Identify which cell holds the provided text, then report its [X, Y] central coordinate. 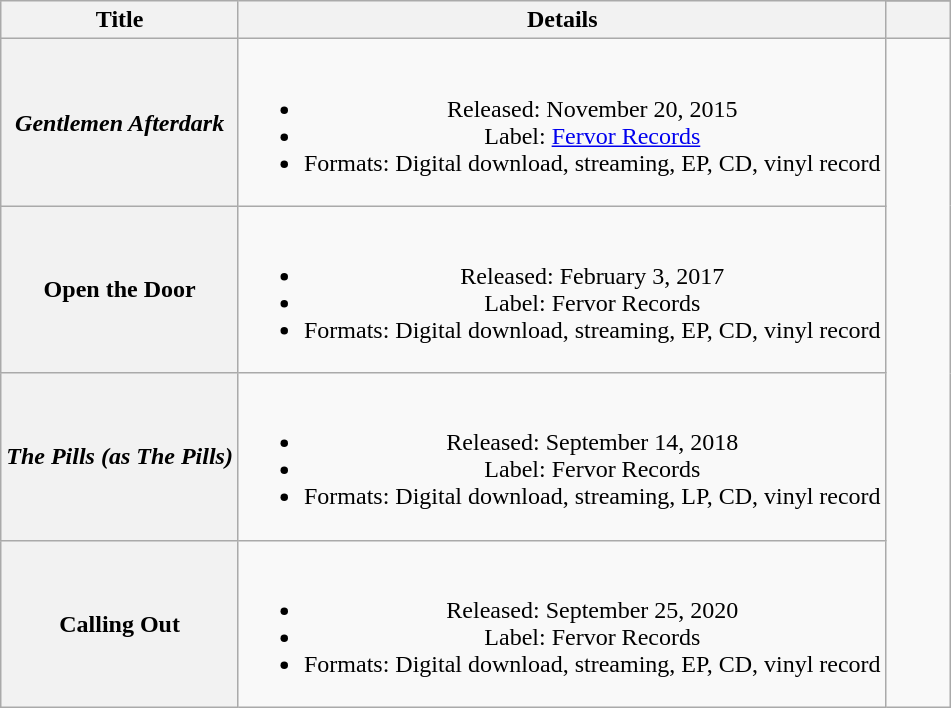
Released: February 3, 2017Label: Fervor RecordsFormats: Digital download, streaming, EP, CD, vinyl record [562, 290]
Open the Door [120, 290]
Gentlemen Afterdark [120, 122]
Released: September 25, 2020Label: Fervor RecordsFormats: Digital download, streaming, EP, CD, vinyl record [562, 624]
Details [562, 20]
The Pills (as The Pills) [120, 456]
Released: September 14, 2018Label: Fervor RecordsFormats: Digital download, streaming, LP, CD, vinyl record [562, 456]
Title [120, 20]
Calling Out [120, 624]
Released: November 20, 2015Label: Fervor RecordsFormats: Digital download, streaming, EP, CD, vinyl record [562, 122]
